Determine the (X, Y) coordinate at the center of the cell enclosing the given text.  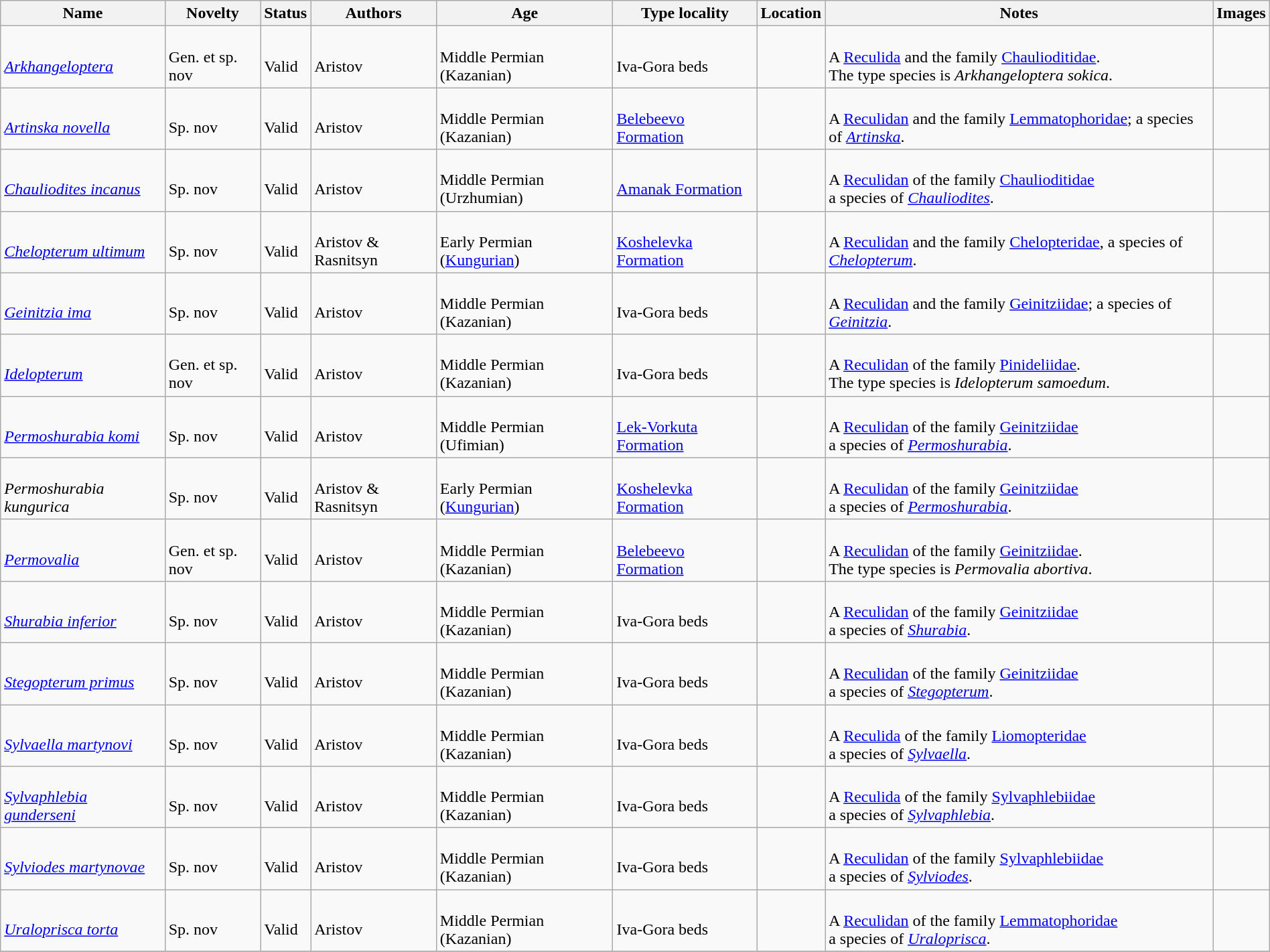
Chauliodites incanus (83, 180)
A Reculidan and the family Lemmatophoridae; a species of Artinska. (1019, 119)
Name (83, 13)
Chelopterum ultimum (83, 242)
Status (285, 13)
A Reculidan of the family Chaulioditidae a species of Chauliodites. (1019, 180)
A Reculida and the family Chaulioditidae. The type species is Arkhangeloptera sokica. (1019, 57)
Amanak Formation (685, 180)
A Reculidan and the family Chelopteridae, a species of Chelopterum. (1019, 242)
A Reculidan of the family Geinitziidae. The type species is Permovalia abortiva. (1019, 550)
Sylvaphlebia gunderseni (83, 797)
Notes (1019, 13)
Age (524, 13)
Type locality (685, 13)
A Reculidan of the family Pinideliidae. The type species is Idelopterum samoedum. (1019, 365)
Permoshurabia kungurica (83, 488)
A Reculidan of the family Geinitziidae a species of Shurabia. (1019, 612)
Permovalia (83, 550)
Idelopterum (83, 365)
Geinitzia ima (83, 303)
Middle Permian (Urzhumian) (524, 180)
A Reculidan of the family Sylvaphlebiidae a species of Sylviodes. (1019, 859)
A Reculidan of the family Lemmatophoridae a species of Uraloprisca. (1019, 921)
Shurabia inferior (83, 612)
A Reculidan and the family Geinitziidae; a species of Geinitzia. (1019, 303)
Uraloprisca torta (83, 921)
Sylviodes martynovae (83, 859)
Authors (374, 13)
Middle Permian (Ufimian) (524, 427)
Artinska novella (83, 119)
A Reculida of the family Liomopteridae a species of Sylvaella. (1019, 736)
Stegopterum primus (83, 673)
Location (791, 13)
Novelty (212, 13)
Arkhangeloptera (83, 57)
A Reculida of the family Sylvaphlebiidae a species of Sylvaphlebia. (1019, 797)
Sylvaella martynovi (83, 736)
Images (1241, 13)
Lek-Vorkuta Formation (685, 427)
Permoshurabia komi (83, 427)
A Reculidan of the family Geinitziidae a species of Stegopterum. (1019, 673)
